Output the (x, y) coordinate of the center of the cell containing the given text.  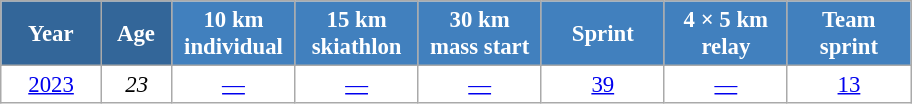
2023 (52, 85)
39 (602, 85)
Age (136, 34)
13 (848, 85)
10 km individual (234, 34)
Year (52, 34)
4 × 5 km relay (726, 34)
Team sprint (848, 34)
23 (136, 85)
Sprint (602, 34)
30 km mass start (480, 34)
15 km skiathlon (356, 34)
